Detect which cell encompasses the target text, then output its (x, y) center coordinate. 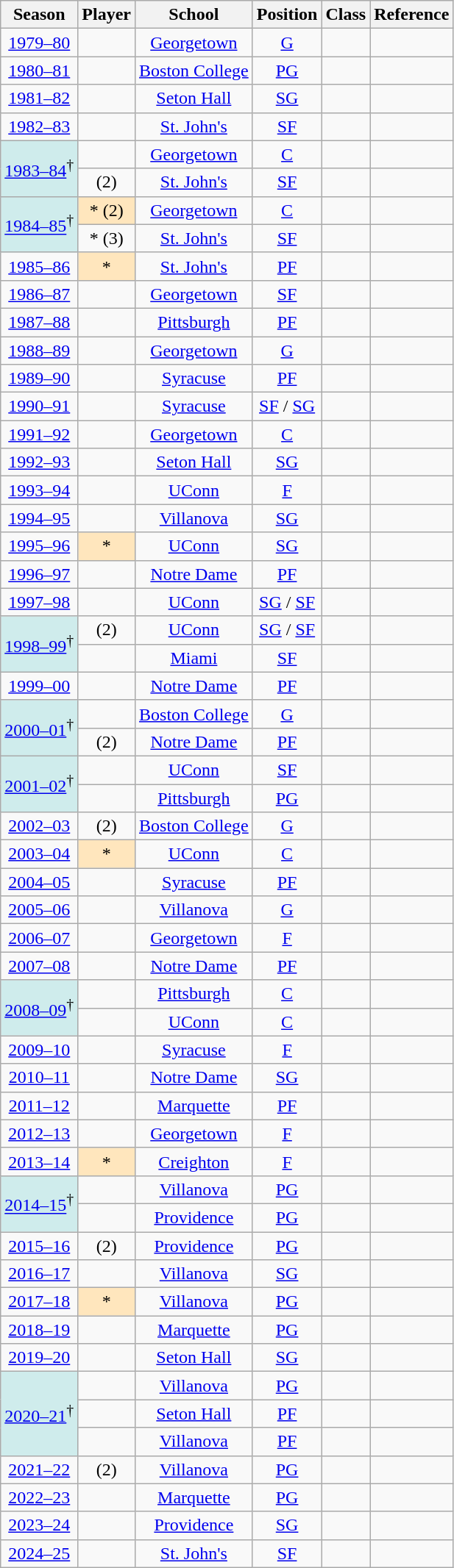
1999–00 (40, 686)
1982–83 (40, 126)
1979–80 (40, 43)
2000–01† (40, 728)
2011–12 (40, 1106)
2023–24 (40, 1525)
1995–96 (40, 546)
2020–21† (40, 1414)
Class (346, 15)
1997–98 (40, 602)
Season (40, 15)
1980–81 (40, 71)
* (2) (107, 210)
2024–25 (40, 1553)
1987–88 (40, 322)
2021–22 (40, 1469)
2012–13 (40, 1134)
2006–07 (40, 938)
1992–93 (40, 462)
1986–87 (40, 294)
2002–03 (40, 826)
2022–23 (40, 1497)
* (3) (107, 238)
2014–15† (40, 1203)
1985–86 (40, 266)
2018–19 (40, 1330)
1994–95 (40, 518)
1996–97 (40, 574)
1991–92 (40, 434)
2017–18 (40, 1302)
2005–06 (40, 910)
Player (107, 15)
2004–05 (40, 882)
2016–17 (40, 1274)
School (194, 15)
2003–04 (40, 854)
2009–10 (40, 1050)
1990–91 (40, 407)
1988–89 (40, 351)
1998–99† (40, 644)
2007–08 (40, 966)
1981–82 (40, 99)
2015–16 (40, 1246)
Reference (412, 15)
1993–94 (40, 490)
Miami (194, 658)
1989–90 (40, 379)
1983–84† (40, 168)
2010–11 (40, 1078)
2013–14 (40, 1161)
2008–09† (40, 1008)
Position (287, 15)
1984–85† (40, 224)
2019–20 (40, 1358)
SF / SG (287, 407)
2001–02† (40, 784)
Creighton (194, 1161)
